Extract the [X, Y] coordinate from the center of the cell holding the provided text.  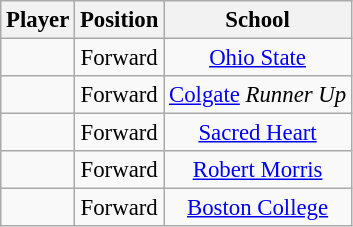
Boston College [258, 208]
Robert Morris [258, 170]
Ohio State [258, 58]
Colgate Runner Up [258, 95]
School [258, 20]
Player [38, 20]
Sacred Heart [258, 133]
Position [120, 20]
